Return the (X, Y) coordinate for the center point of the cell that contains the specified text.  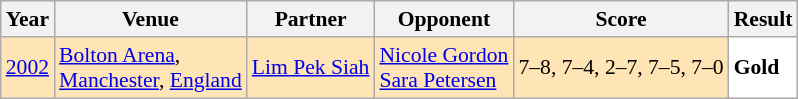
Lim Pek Siah (311, 68)
Score (620, 19)
Bolton Arena,Manchester, England (150, 68)
Venue (150, 19)
Gold (764, 68)
Opponent (444, 19)
Partner (311, 19)
Result (764, 19)
2002 (28, 68)
7–8, 7–4, 2–7, 7–5, 7–0 (620, 68)
Nicole Gordon Sara Petersen (444, 68)
Year (28, 19)
